Extract the [x, y] coordinate from the center of the cell holding the provided text.  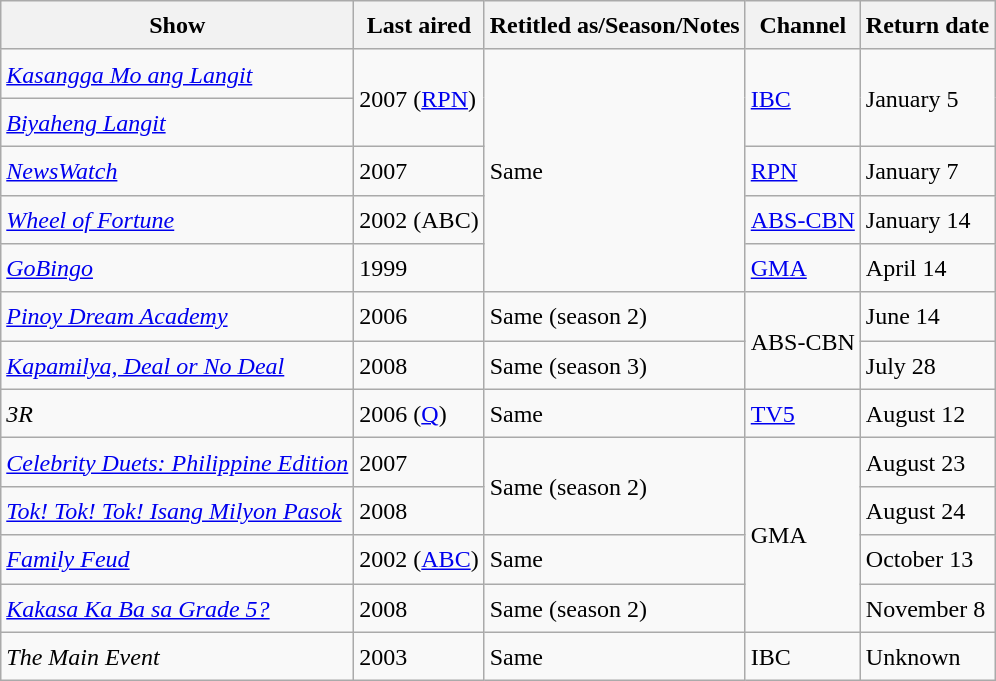
Tok! Tok! Tok! Isang Milyon Pasok [178, 510]
October 13 [927, 560]
Family Feud [178, 560]
January 5 [927, 98]
3R [178, 414]
November 8 [927, 608]
Return date [927, 26]
January 7 [927, 170]
RPN [802, 170]
2007 (RPN) [419, 98]
Wheel of Fortune [178, 220]
Celebrity Duets: Philippine Edition [178, 462]
Channel [802, 26]
1999 [419, 268]
2006 (Q) [419, 414]
2003 [419, 656]
2006 [419, 316]
August 12 [927, 414]
August 23 [927, 462]
The Main Event [178, 656]
Kakasa Ka Ba sa Grade 5? [178, 608]
Kasangga Mo ang Langit [178, 74]
Last aired [419, 26]
Biyaheng Langit [178, 122]
NewsWatch [178, 170]
Kapamilya, Deal or No Deal [178, 366]
TV5 [802, 414]
Show [178, 26]
April 14 [927, 268]
Pinoy Dream Academy [178, 316]
June 14 [927, 316]
Same (season 3) [614, 366]
January 14 [927, 220]
Retitled as/Season/Notes [614, 26]
July 28 [927, 366]
August 24 [927, 510]
GoBingo [178, 268]
Unknown [927, 656]
